Capture the cell that displays the provided text and extract its (X, Y) central coordinate. 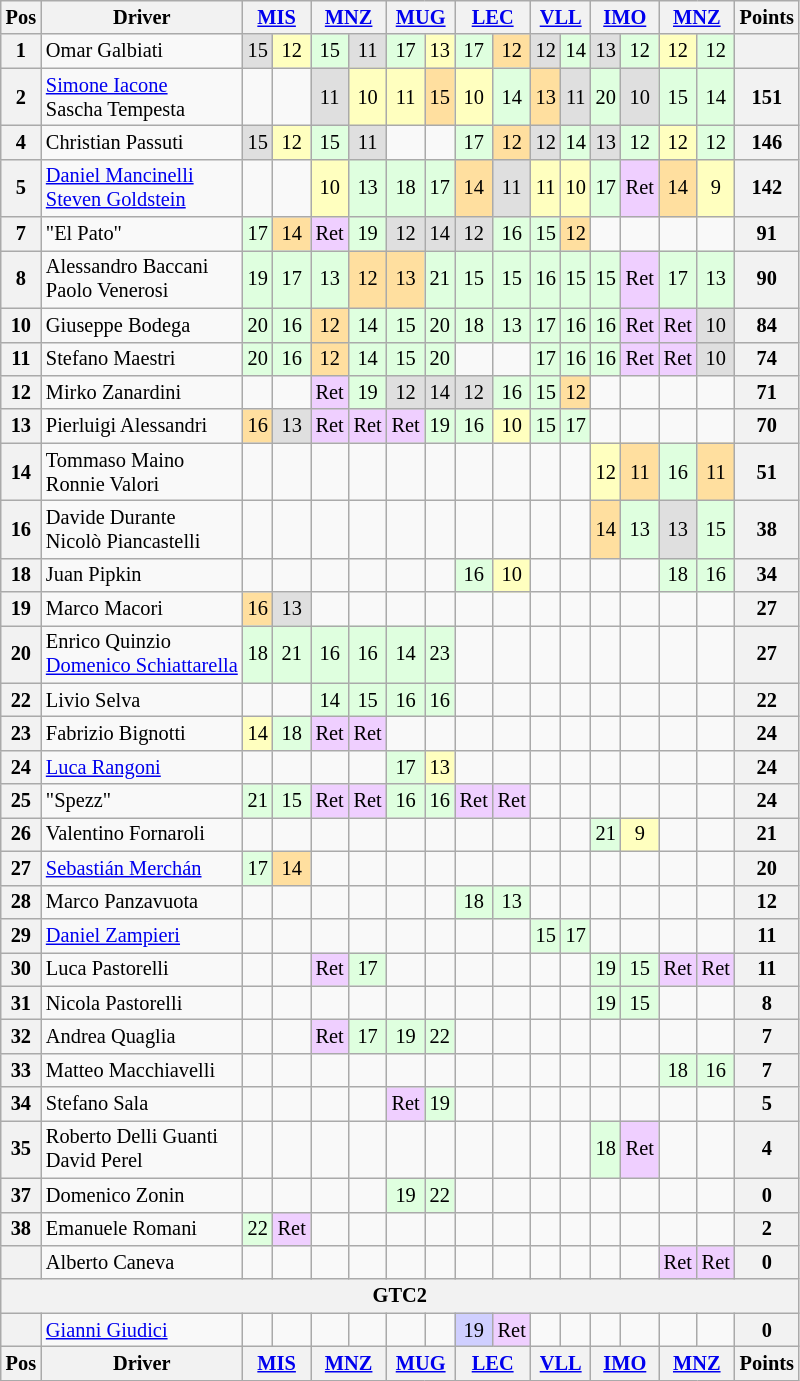
Luca Rangoni (142, 767)
Pierluigi Alessandri (142, 426)
Stefano Sala (142, 1104)
Marco Panzavuota (142, 902)
Christian Passuti (142, 142)
35 (21, 1149)
Valentino Fornaroli (142, 834)
Giuseppe Bodega (142, 325)
Stefano Maestri (142, 359)
Enrico Quinzio Domenico Schiattarella (142, 654)
84 (767, 325)
GTC2 (400, 1296)
26 (21, 834)
28 (21, 902)
Omar Galbiati (142, 51)
32 (21, 1036)
30 (21, 969)
142 (767, 188)
37 (21, 1195)
74 (767, 359)
Luca Pastorelli (142, 969)
151 (767, 97)
Emanuele Romani (142, 1229)
1 (21, 51)
Daniel Zampieri (142, 935)
25 (21, 801)
Juan Pipkin (142, 575)
"Spezz" (142, 801)
Roberto Delli Guanti David Perel (142, 1149)
Alessandro Baccani Paolo Venerosi (142, 279)
Domenico Zonin (142, 1195)
Alberto Caneva (142, 1262)
90 (767, 279)
51 (767, 472)
Mirko Zanardini (142, 392)
91 (767, 234)
"El Pato" (142, 234)
29 (21, 935)
Tommaso Maino Ronnie Valori (142, 472)
Sebastián Merchán (142, 868)
Marco Macori (142, 609)
Simone Iacone Sascha Tempesta (142, 97)
Andrea Quaglia (142, 1036)
Daniel Mancinelli Steven Goldstein (142, 188)
Livio Selva (142, 700)
Gianni Giudici (142, 1330)
Nicola Pastorelli (142, 1003)
Matteo Macchiavelli (142, 1070)
Fabrizio Bignotti (142, 733)
71 (767, 392)
70 (767, 426)
146 (767, 142)
33 (21, 1070)
31 (21, 1003)
Davide Durante Nicolò Piancastelli (142, 529)
